Scan for the cell matching the given text and deliver its (X, Y) coordinate at center. 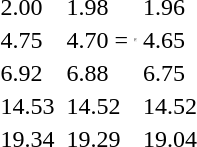
4.70 = (98, 40)
14.52 (98, 106)
6.88 (98, 73)
